Provide the [x, y] coordinate of the cell's center where the given text is located.  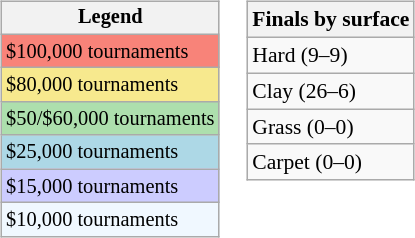
$15,000 tournaments [110, 186]
Hard (9–9) [330, 55]
$100,000 tournaments [110, 51]
Finals by surface [330, 20]
$80,000 tournaments [110, 85]
$25,000 tournaments [110, 152]
Clay (26–6) [330, 91]
Legend [110, 18]
Grass (0–0) [330, 127]
$10,000 tournaments [110, 220]
Carpet (0–0) [330, 162]
$50/$60,000 tournaments [110, 119]
